Extract the [X, Y] coordinate from the center of the cell holding the provided text.  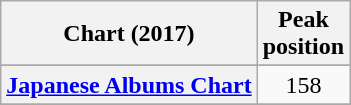
Japanese Albums Chart [129, 85]
Peak position [303, 34]
Chart (2017) [129, 34]
158 [303, 85]
